Extract the (x, y) coordinate from the center of the cell holding the provided text.  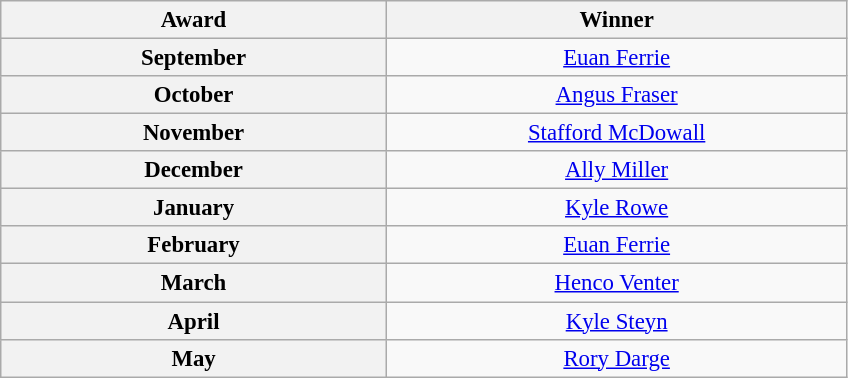
May (194, 358)
April (194, 321)
Ally Miller (616, 170)
Award (194, 20)
October (194, 95)
Kyle Rowe (616, 208)
Henco Venter (616, 283)
March (194, 283)
December (194, 170)
Rory Darge (616, 358)
September (194, 58)
November (194, 133)
January (194, 208)
Kyle Steyn (616, 321)
February (194, 245)
Winner (616, 20)
Angus Fraser (616, 95)
Stafford McDowall (616, 133)
